Locate the cell with the specified text and output its [x, y] center coordinate. 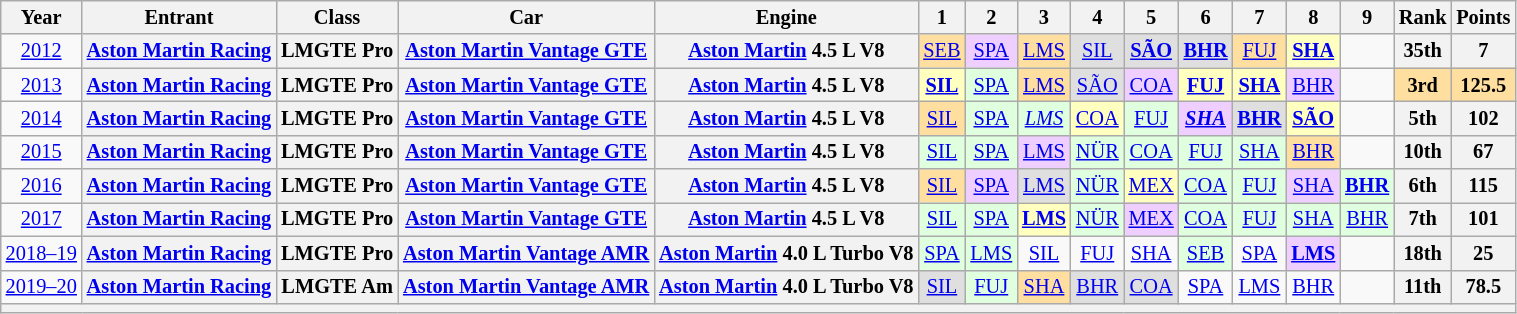
102 [1483, 118]
2014 [42, 118]
Class [337, 17]
Year [42, 17]
18th [1422, 253]
2016 [42, 186]
101 [1483, 219]
25 [1483, 253]
5th [1422, 118]
11th [1422, 287]
2019–20 [42, 287]
Rank [1422, 17]
LMGTE Am [337, 287]
6th [1422, 186]
3 [1044, 17]
Car [526, 17]
7th [1422, 219]
9 [1367, 17]
4 [1098, 17]
2015 [42, 152]
2012 [42, 51]
78.5 [1483, 287]
3rd [1422, 85]
2 [991, 17]
Engine [786, 17]
6 [1206, 17]
1 [942, 17]
8 [1313, 17]
Entrant [179, 17]
2013 [42, 85]
115 [1483, 186]
Points [1483, 17]
2017 [42, 219]
2018–19 [42, 253]
35th [1422, 51]
5 [1152, 17]
10th [1422, 152]
125.5 [1483, 85]
67 [1483, 152]
